Return (x, y) of the center of cell containing provided text 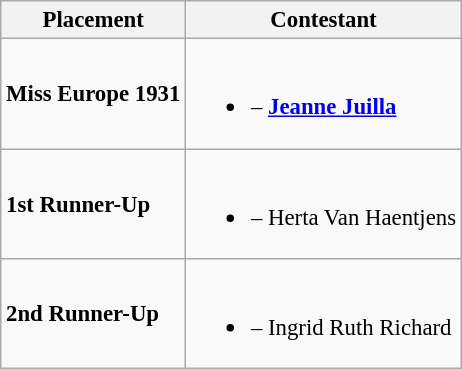
Contestant (324, 20)
– Herta Van Haentjens (324, 204)
1st Runner-Up (94, 204)
– Ingrid Ruth Richard (324, 314)
Miss Europe 1931 (94, 94)
2nd Runner-Up (94, 314)
– Jeanne Juilla (324, 94)
Placement (94, 20)
